From the cell containing the given text, extract its center point as [x, y] coordinate. 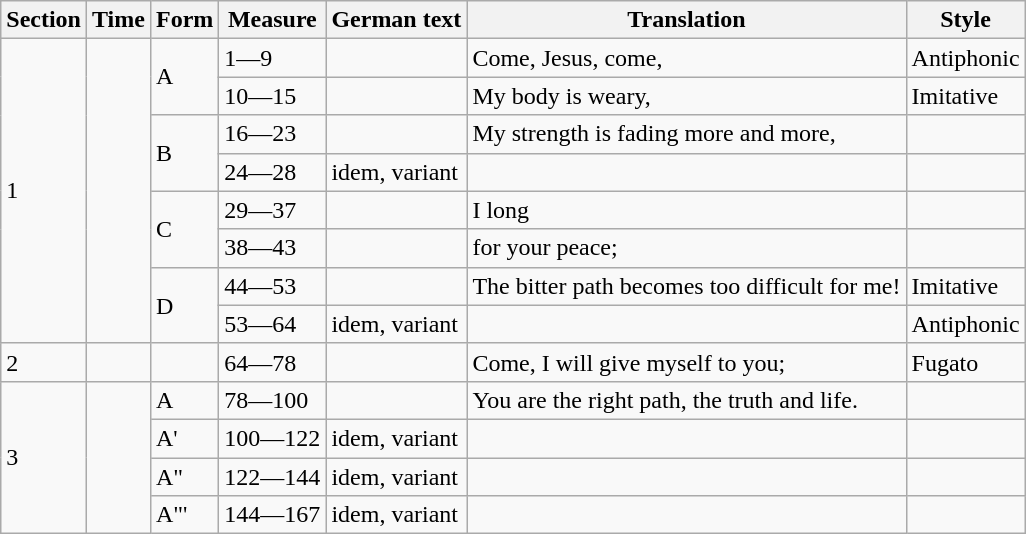
100—122 [272, 438]
Come, Jesus, come, [686, 58]
122—144 [272, 477]
German text [396, 20]
Measure [272, 20]
My strength is fading more and more, [686, 134]
29—37 [272, 210]
38—43 [272, 248]
144—167 [272, 515]
3 [44, 457]
A" [184, 477]
for your peace; [686, 248]
10—15 [272, 96]
24—28 [272, 172]
C [184, 229]
44—53 [272, 286]
You are the right path, the truth and life. [686, 400]
78—100 [272, 400]
Style [966, 20]
A' [184, 438]
1 [44, 191]
1—9 [272, 58]
16—23 [272, 134]
64—78 [272, 362]
B [184, 153]
I long [686, 210]
Translation [686, 20]
53—64 [272, 324]
D [184, 305]
A"' [184, 515]
Time [118, 20]
Section [44, 20]
2 [44, 362]
The bitter path becomes too difficult for me! [686, 286]
My body is weary, [686, 96]
Form [184, 20]
Come, I will give myself to you; [686, 362]
Fugato [966, 362]
